Extract the (x, y) coordinate from the center of the cell holding the provided text.  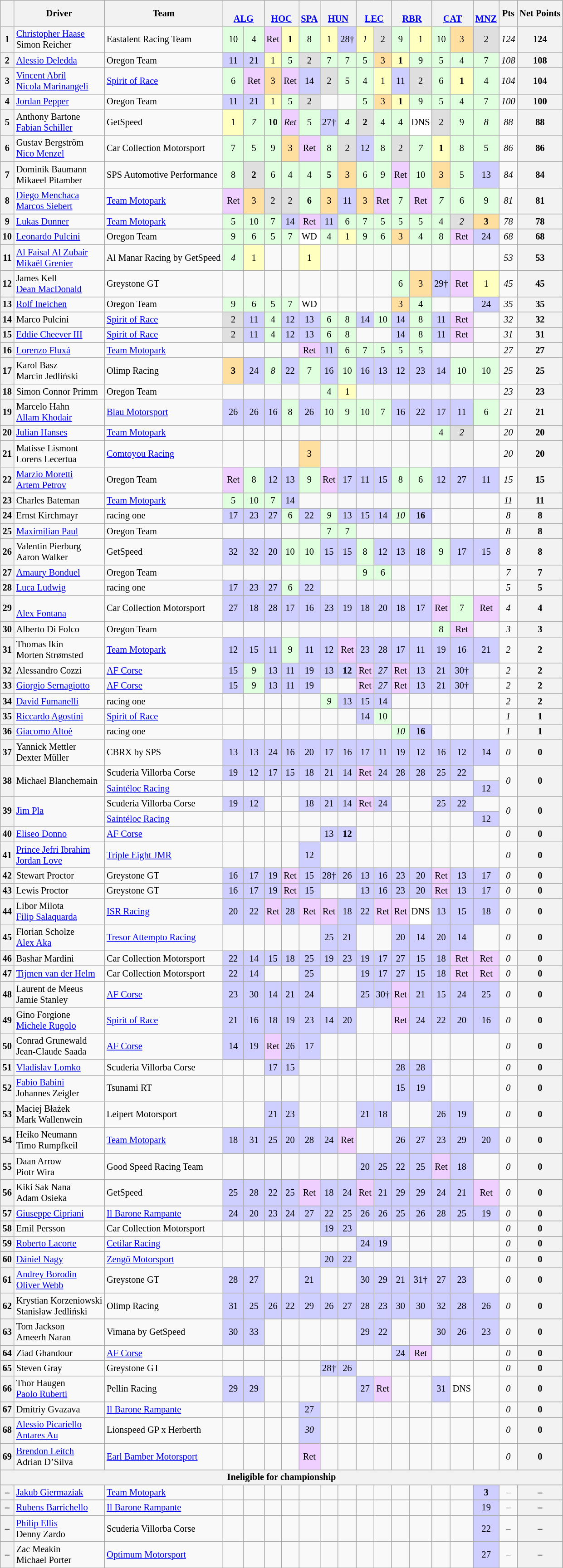
James Kell Dean MacDonald (59, 283)
Luca Ludwig (59, 588)
48 (7, 994)
Zac Meakin Michael Porter (59, 1554)
Jakub Giermaziak (59, 1492)
Heiko Neumann Timo Rumpfkeil (59, 1140)
Triple Eight JMR (163, 855)
43 (7, 891)
Tresor Attempto Racing (163, 938)
Julian Hanses (59, 433)
56 (7, 1192)
Stewart Proctor (59, 875)
Maximilian Paul (59, 531)
Brendon Leitch Adrian D’Silva (59, 1456)
Lukas Dunner (59, 221)
Matisse Lismont Lorens Lecertua (59, 454)
59 (7, 1244)
Cetilar Racing (163, 1244)
Christopher Haase Simon Reicher (59, 39)
Ineligible for championship (281, 1477)
Leonardo Pulcini (59, 237)
Riccardo Agostini (59, 716)
Conrad Grunewald Jean-Claude Saada (59, 1046)
65 (7, 1368)
Lewis Proctor (59, 891)
Comtoyou Racing (163, 454)
63 (7, 1332)
SPS Automotive Performance (163, 175)
Gino Forgione Michele Rugolo (59, 1021)
Blau Motorsport (163, 412)
39 (7, 811)
Tsunami RT (163, 1088)
Dmitriy Gvazava (59, 1410)
Giorgio Sernagiotto (59, 686)
Valentin Pierburg Aaron Walker (59, 552)
40 (7, 834)
Optimum Motorsport (163, 1554)
Driver (59, 13)
54 (7, 1140)
Ernst Kirchmayr (59, 516)
31† (421, 1280)
66 (7, 1389)
Eastalent Racing Team (163, 39)
Lorenzo Fluxá (59, 350)
Eliseo Donno (59, 834)
Al Faisal Al Zubair Mikaël Grenier (59, 258)
Yannick Mettler Dexter Müller (59, 752)
Diego Menchaca Marcos Siebert (59, 201)
42 (7, 875)
27† (329, 122)
Philip Ellis Denny Zardo (59, 1529)
58 (7, 1229)
Tijmen van der Helm (59, 974)
Pts (508, 13)
Earl Bamber Motorsport (163, 1456)
Marco Pulcini (59, 320)
61 (7, 1280)
Michael Blanchemain (59, 780)
Kiki Sak Nana Adam Osieka (59, 1192)
Emil Persson (59, 1229)
Jordan Pepper (59, 102)
Krystian Korzeniowski Stanisław Jedliński (59, 1306)
Vladislav Lomko (59, 1067)
Team (163, 13)
Maciej Błażek Mark Wallenwein (59, 1114)
69 (7, 1456)
Thor Haugen Paolo Ruberti (59, 1389)
Charles Bateman (59, 500)
52 (7, 1088)
57 (7, 1213)
Dominik Baumann Mikaeel Pitamber (59, 175)
Leipert Motorsport (163, 1114)
Simon Connor Primm (59, 391)
RBR (412, 13)
David Fumanelli (59, 701)
38 (7, 780)
46 (7, 958)
Giacomo Altoè (59, 732)
Steven Gray (59, 1368)
29† (441, 283)
Alex Fontana (59, 608)
Anthony Bartone Fabian Schiller (59, 122)
Alberto Di Folco (59, 629)
Amaury Bonduel (59, 572)
Dániel Nagy (59, 1259)
HOC (282, 13)
Lionspeed GP x Herberth (163, 1430)
Tom Jackson Ameerh Naran (59, 1332)
Net Points (540, 13)
Alessio Picariello Antares Au (59, 1430)
36 (7, 732)
CAT (453, 13)
MNZ (486, 13)
Bashar Mardini (59, 958)
Zengő Motorsport (163, 1259)
Marzio Moretti Artem Petrov (59, 480)
Giuseppe Cipriani (59, 1213)
Vimana by GetSpeed (163, 1332)
Laurent de Meeus Jamie Stanley (59, 994)
37 (7, 752)
Gustav Bergström Nico Menzel (59, 148)
47 (7, 974)
Good Speed Racing Team (163, 1167)
Rubens Barrichello (59, 1508)
Rolf Ineichen (59, 304)
Roberto Lacorte (59, 1244)
Thomas Ikin Morten Strømsted (59, 650)
ISR Racing (163, 912)
Karol Basz Marcin Jedliński (59, 371)
60 (7, 1259)
SPA (309, 13)
Eddie Cheever III (59, 335)
Alessio Deledda (59, 60)
Al Manar Racing by GetSpeed (163, 258)
Libor Milota Filip Salaquarda (59, 912)
64 (7, 1353)
Andrey Borodin Oliver Webb (59, 1280)
Pellin Racing (163, 1389)
LEC (374, 13)
Vincent Abril Nicola Marinangeli (59, 81)
Daan Arrow Piotr Wira (59, 1167)
Fabio Babini Johannes Zeigler (59, 1088)
Marcelo Hahn Allam Khodair (59, 412)
HUN (338, 13)
CBRX by SPS (163, 752)
ALG (243, 13)
Ziad Ghandour (59, 1353)
Prince Jefri Ibrahim Jordan Love (59, 855)
Florian Scholze Alex Aka (59, 938)
55 (7, 1167)
51 (7, 1067)
Alessandro Cozzi (59, 670)
49 (7, 1021)
41 (7, 855)
67 (7, 1410)
44 (7, 912)
50 (7, 1046)
34 (7, 701)
Jim Pla (59, 811)
62 (7, 1306)
